Capture the cell that displays the provided text and extract its [x, y] central coordinate. 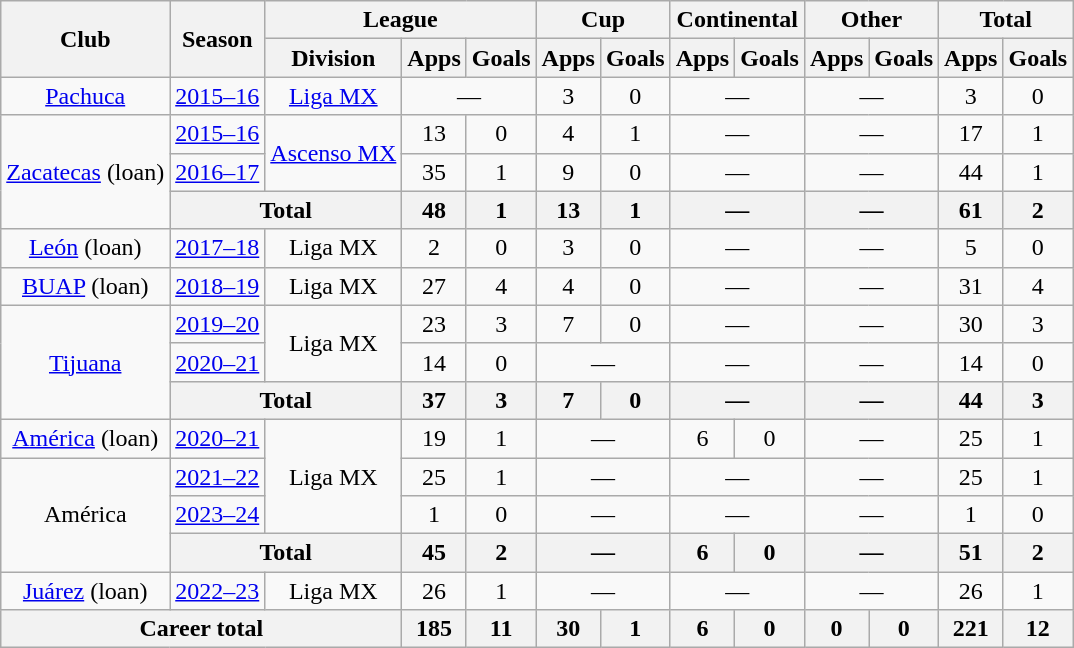
2019–20 [218, 324]
Division [334, 58]
185 [434, 629]
Club [86, 39]
2022–23 [218, 591]
2017–18 [218, 248]
2023–24 [218, 515]
League [400, 20]
América [86, 515]
Juárez (loan) [86, 591]
América (loan) [86, 438]
Cup [603, 20]
Ascenso MX [334, 153]
48 [434, 210]
2021–22 [218, 477]
Zacatecas (loan) [86, 172]
5 [971, 248]
León (loan) [86, 248]
2018–19 [218, 286]
12 [1038, 629]
221 [971, 629]
9 [568, 172]
11 [501, 629]
Career total [202, 629]
17 [971, 134]
51 [971, 553]
35 [434, 172]
31 [971, 286]
Tijuana [86, 362]
Pachuca [86, 96]
Other [871, 20]
27 [434, 286]
BUAP (loan) [86, 286]
Continental [737, 20]
23 [434, 324]
45 [434, 553]
37 [434, 400]
19 [434, 438]
Season [218, 39]
61 [971, 210]
2016–17 [218, 172]
